Determine the (x, y) coordinate at the center of the cell enclosing the given text.  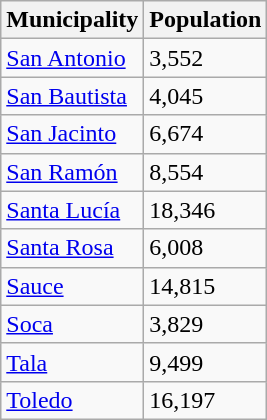
Santa Lucía (72, 210)
Santa Rosa (72, 248)
Toledo (72, 400)
6,008 (206, 248)
8,554 (206, 172)
San Ramón (72, 172)
14,815 (206, 286)
Sauce (72, 286)
San Antonio (72, 58)
San Bautista (72, 96)
Tala (72, 362)
3,829 (206, 324)
3,552 (206, 58)
9,499 (206, 362)
Population (206, 20)
San Jacinto (72, 134)
18,346 (206, 210)
Municipality (72, 20)
16,197 (206, 400)
Soca (72, 324)
4,045 (206, 96)
6,674 (206, 134)
